Identify which cell holds the provided text, then report its (X, Y) central coordinate. 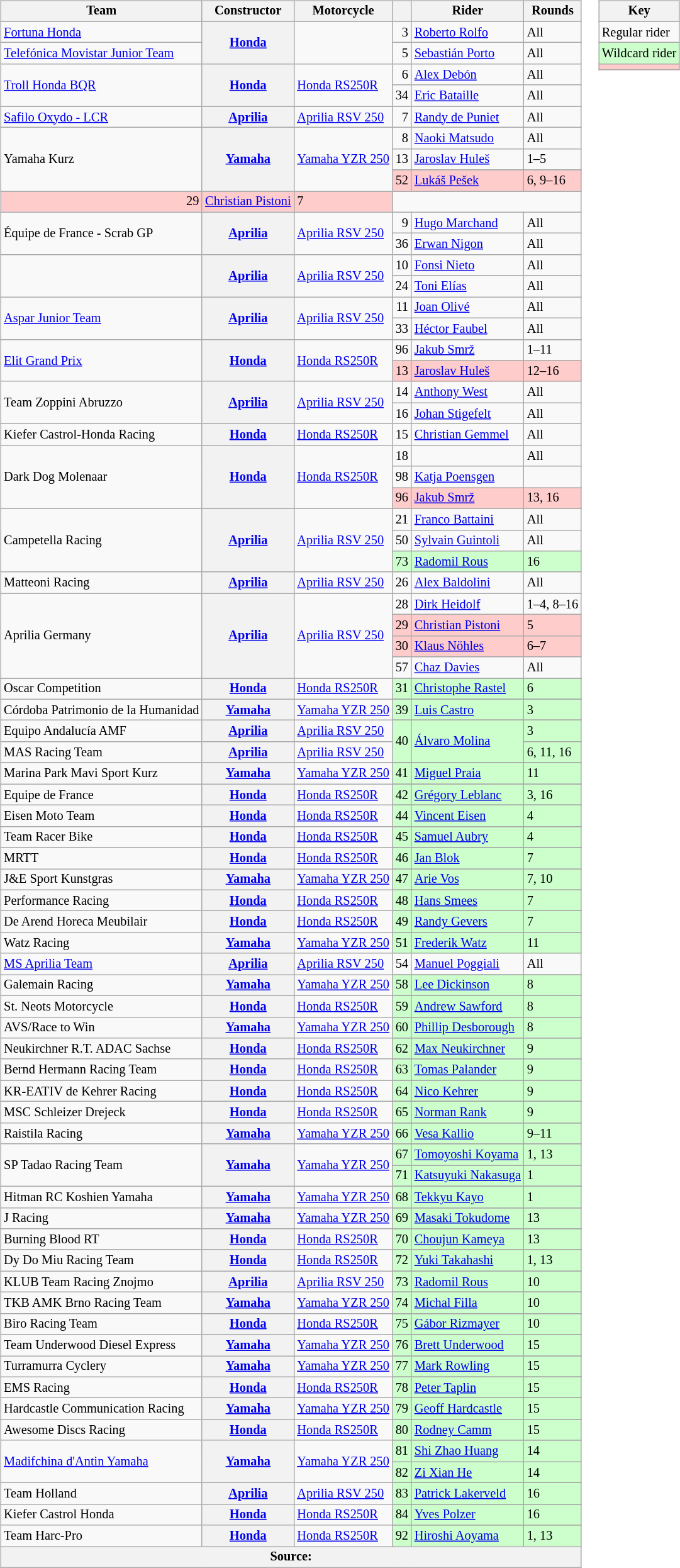
SP Tadao Racing Team (101, 1165)
Team Holland (101, 1494)
Watz Racing (101, 943)
Rounds (552, 11)
Miguel Praia (468, 773)
Key (639, 11)
Wildcard rider (639, 53)
Hitman RC Koshien Yamaha (101, 1197)
Burning Blood RT (101, 1240)
Andrew Sawford (468, 1006)
Erwan Nigon (468, 244)
Lee Dickinson (468, 985)
Sebastián Porto (468, 53)
Toni Elías (468, 286)
Rodney Camm (468, 1430)
40 (402, 741)
Constructor (248, 11)
Joan Olivé (468, 308)
75 (402, 1324)
47 (402, 880)
Franco Battaini (468, 519)
Klaus Nöhles (468, 646)
MAS Racing Team (101, 753)
Tomoyoshi Koyama (468, 1155)
Katsuyuki Nakasuga (468, 1176)
6, 9–16 (552, 181)
Katja Poensgen (468, 477)
MRTT (101, 858)
65 (402, 1112)
60 (402, 1028)
Team (101, 11)
Rider (468, 11)
3, 16 (552, 795)
Vincent Eisen (468, 816)
78 (402, 1387)
Chaz Davies (468, 668)
St. Neots Motorcycle (101, 1006)
Aspar Junior Team (101, 318)
Alex Debón (468, 75)
MSC Schleizer Drejeck (101, 1112)
Max Neukirchner (468, 1049)
79 (402, 1409)
Córdoba Patrimonio de la Humanidad (101, 710)
45 (402, 837)
83 (402, 1494)
28 (402, 604)
Team Underwood Diesel Express (101, 1345)
18 (402, 456)
76 (402, 1345)
33 (402, 328)
J&E Sport Kunstgras (101, 880)
68 (402, 1197)
Geoff Hardcastle (468, 1409)
Fortuna Honda (101, 32)
Arie Vos (468, 880)
Gábor Rizmayer (468, 1324)
Mark Rowling (468, 1367)
Hiroshi Aoyama (468, 1536)
Biro Racing Team (101, 1324)
Équipe de France - Scrab GP (101, 233)
57 (402, 668)
Marina Park Mavi Sport Kurz (101, 773)
Raistila Racing (101, 1133)
9–11 (552, 1133)
Safilo Oxydo - LCR (101, 117)
Vesa Kallio (468, 1133)
Yuki Takahashi (468, 1260)
64 (402, 1091)
Oscar Competition (101, 689)
74 (402, 1303)
AVS/Race to Win (101, 1028)
Nico Kehrer (468, 1091)
Lukáš Pešek (468, 181)
77 (402, 1367)
67 (402, 1155)
39 (402, 710)
Christophe Rastel (468, 689)
52 (402, 181)
Phillip Desborough (468, 1028)
Kiefer Castrol Honda (101, 1515)
Performance Racing (101, 900)
Troll Honda BQR (101, 86)
Masaki Tokudome (468, 1218)
24 (402, 286)
Regular rider (639, 32)
Tomas Palander (468, 1070)
Michal Filla (468, 1303)
Yves Polzer (468, 1515)
Aprilia Germany (101, 636)
Shi Zhao Huang (468, 1451)
42 (402, 795)
TKB AMK Brno Racing Team (101, 1303)
Luis Castro (468, 710)
98 (402, 477)
70 (402, 1240)
Campetella Racing (101, 540)
84 (402, 1515)
Randy de Puniet (468, 117)
Team Harc-Pro (101, 1536)
7, 10 (552, 880)
Kiefer Castrol-Honda Racing (101, 435)
31 (402, 689)
50 (402, 540)
Manuel Poggiali (468, 964)
Jan Blok (468, 858)
Hugo Marchand (468, 223)
Johan Stigefelt (468, 413)
36 (402, 244)
58 (402, 985)
Neukirchner R.T. ADAC Sachse (101, 1049)
Tekkyu Kayo (468, 1197)
Turramurra Cyclery (101, 1367)
Anthony West (468, 392)
1–4, 8–16 (552, 604)
13, 16 (552, 498)
Elit Grand Prix (101, 360)
Sylvain Guintoli (468, 540)
Brett Underwood (468, 1345)
Equipe de France (101, 795)
MS Aprilia Team (101, 964)
49 (402, 922)
41 (402, 773)
54 (402, 964)
Team Zoppini Abruzzo (101, 403)
63 (402, 1070)
44 (402, 816)
Dark Dog Molenaar (101, 477)
6, 11, 16 (552, 753)
Galemain Racing (101, 985)
Dirk Heidolf (468, 604)
69 (402, 1218)
Zi Xian He (468, 1472)
82 (402, 1472)
Madifchina d'Antin Yamaha (101, 1461)
1–11 (552, 350)
Fonsi Nieto (468, 266)
21 (402, 519)
Grégory Leblanc (468, 795)
Hardcastle Communication Racing (101, 1409)
51 (402, 943)
Matteoni Racing (101, 583)
34 (402, 96)
72 (402, 1260)
Bernd Hermann Racing Team (101, 1070)
26 (402, 583)
59 (402, 1006)
Equipo Andalucía AMF (101, 731)
KLUB Team Racing Znojmo (101, 1282)
Hans Smees (468, 900)
EMS Racing (101, 1387)
KR-EATIV de Kehrer Racing (101, 1091)
Frederik Watz (468, 943)
Peter Taplin (468, 1387)
48 (402, 900)
Team Racer Bike (101, 837)
81 (402, 1451)
71 (402, 1176)
1–5 (552, 159)
Álvaro Molina (468, 741)
Telefónica Movistar Junior Team (101, 53)
De Arend Horeca Meubilair (101, 922)
Eisen Moto Team (101, 816)
Yamaha Kurz (101, 160)
46 (402, 858)
Naoki Matsudo (468, 138)
Randy Gevers (468, 922)
Eric Bataille (468, 96)
66 (402, 1133)
62 (402, 1049)
Awesome Discs Racing (101, 1430)
Dy Do Miu Racing Team (101, 1260)
J Racing (101, 1218)
Héctor Faubel (468, 328)
Alex Baldolini (468, 583)
Samuel Aubry (468, 837)
Patrick Lakerveld (468, 1494)
Source: (291, 1557)
6–7 (552, 646)
12–16 (552, 371)
92 (402, 1536)
Choujun Kameya (468, 1240)
Roberto Rolfo (468, 32)
Motorcycle (343, 11)
80 (402, 1430)
30 (402, 646)
Norman Rank (468, 1112)
Christian Gemmel (468, 435)
